Locate the cell with the specified text and output its (X, Y) center coordinate. 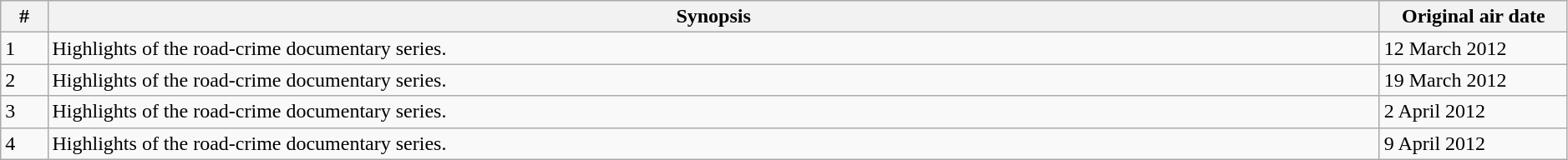
3 (24, 112)
9 April 2012 (1474, 143)
4 (24, 143)
2 April 2012 (1474, 112)
2 (24, 80)
Original air date (1474, 17)
12 March 2012 (1474, 48)
# (24, 17)
1 (24, 48)
Synopsis (713, 17)
19 March 2012 (1474, 80)
